Detect which cell encompasses the target text, then output its [X, Y] center coordinate. 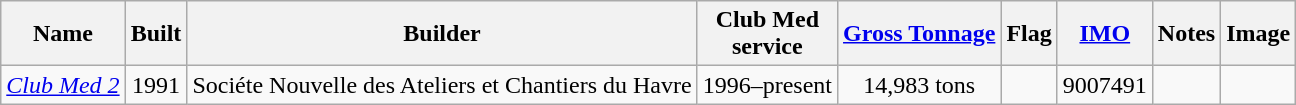
Sociéte Nouvelle des Ateliers et Chantiers du Havre [442, 85]
14,983 tons [920, 85]
Club Med service [767, 34]
Club Med 2 [63, 85]
Builder [442, 34]
IMO [1104, 34]
9007491 [1104, 85]
Gross Tonnage [920, 34]
Name [63, 34]
Image [1258, 34]
1996–present [767, 85]
Flag [1029, 34]
Notes [1186, 34]
Built [156, 34]
1991 [156, 85]
